From the cell containing the given text, extract its center point as (X, Y) coordinate. 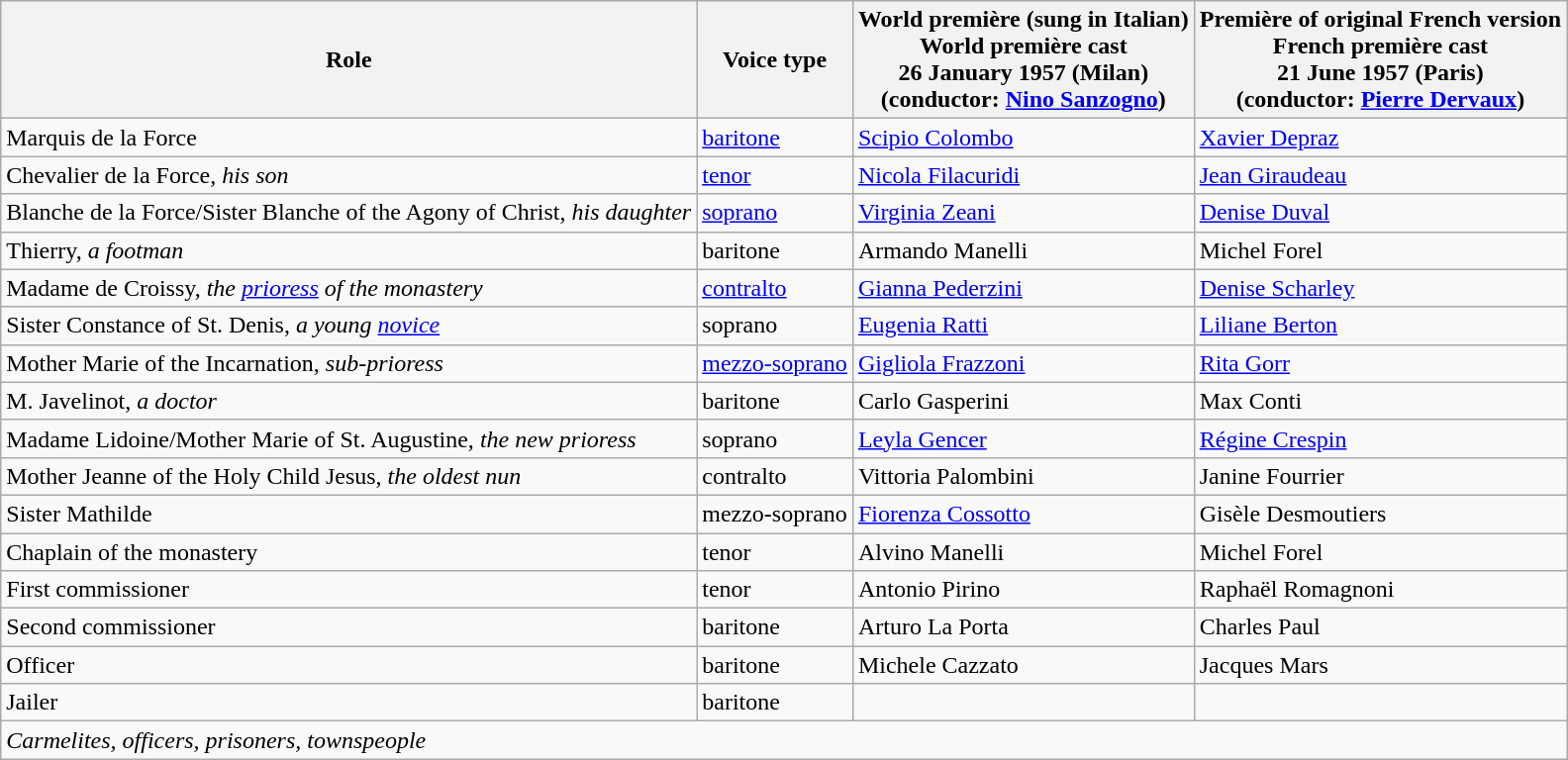
Marquis de la Force (348, 138)
Jailer (348, 703)
Arturo La Porta (1024, 627)
Gianna Pederzini (1024, 288)
Charles Paul (1380, 627)
Alvino Manelli (1024, 551)
Virginia Zeani (1024, 213)
Sister Constance of St. Denis, a young novice (348, 326)
Liliane Berton (1380, 326)
Role (348, 59)
Gisèle Desmoutiers (1380, 514)
Chaplain of the monastery (348, 551)
Chevalier de la Force, his son (348, 175)
Scipio Colombo (1024, 138)
Leyla Gencer (1024, 438)
Gigliola Frazzoni (1024, 363)
Xavier Depraz (1380, 138)
Carmelites, officers, prisoners, townspeople (784, 740)
Fiorenza Cossotto (1024, 514)
Voice type (775, 59)
Thierry, a footman (348, 250)
Rita Gorr (1380, 363)
Denise Duval (1380, 213)
Mother Marie of the Incarnation, sub-prioress (348, 363)
Antonio Pirino (1024, 590)
Mother Jeanne of the Holy Child Jesus, the oldest nun (348, 476)
Max Conti (1380, 401)
World première (sung in Italian)World première cast26 January 1957 (Milan)(conductor: Nino Sanzogno) (1024, 59)
Vittoria Palombini (1024, 476)
Blanche de la Force/Sister Blanche of the Agony of Christ, his daughter (348, 213)
Raphaël Romagnoni (1380, 590)
Eugenia Ratti (1024, 326)
Nicola Filacuridi (1024, 175)
Second commissioner (348, 627)
Armando Manelli (1024, 250)
Carlo Gasperini (1024, 401)
Jean Giraudeau (1380, 175)
Madame Lidoine/Mother Marie of St. Augustine, the new prioress (348, 438)
Première of original French versionFrench première cast21 June 1957 (Paris)(conductor: Pierre Dervaux) (1380, 59)
First commissioner (348, 590)
Jacques Mars (1380, 665)
Michele Cazzato (1024, 665)
M. Javelinot, a doctor (348, 401)
Sister Mathilde (348, 514)
Madame de Croissy, the prioress of the monastery (348, 288)
Janine Fourrier (1380, 476)
Officer (348, 665)
Régine Crespin (1380, 438)
Denise Scharley (1380, 288)
